Pinpoint the cell where the given text exists, returning its (x, y) midpoint coordinate. 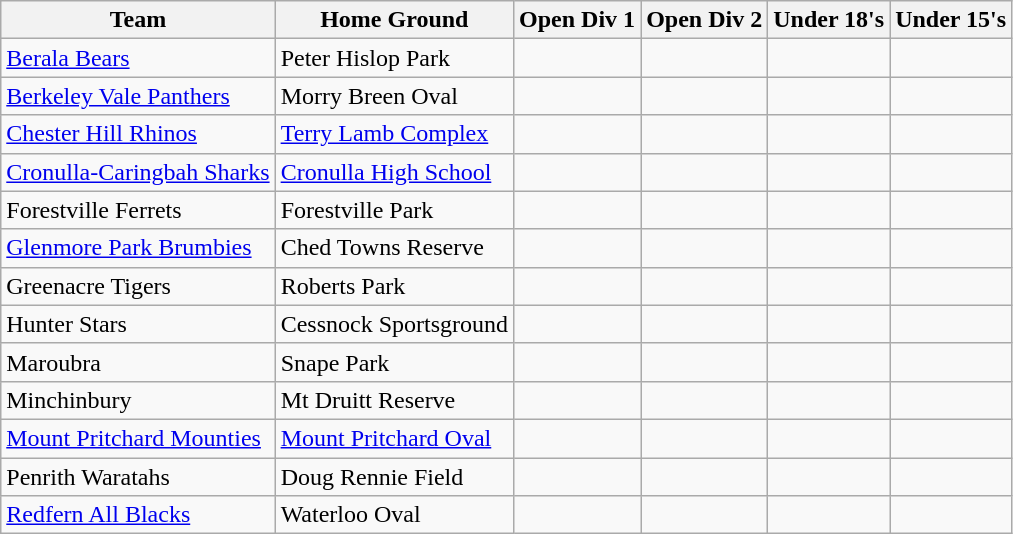
Snape Park (394, 362)
Penrith Waratahs (138, 477)
Under 18's (829, 20)
Under 15's (951, 20)
Greenacre Tigers (138, 286)
Mount Pritchard Oval (394, 438)
Glenmore Park Brumbies (138, 248)
Mount Pritchard Mounties (138, 438)
Cessnock Sportsground (394, 324)
Minchinbury (138, 400)
Hunter Stars (138, 324)
Mt Druitt Reserve (394, 400)
Team (138, 20)
Chester Hill Rhinos (138, 134)
Redfern All Blacks (138, 515)
Home Ground (394, 20)
Ched Towns Reserve (394, 248)
Forestville Ferrets (138, 210)
Maroubra (138, 362)
Roberts Park (394, 286)
Peter Hislop Park (394, 58)
Terry Lamb Complex (394, 134)
Berala Bears (138, 58)
Forestville Park (394, 210)
Open Div 2 (704, 20)
Cronulla-Caringbah Sharks (138, 172)
Open Div 1 (578, 20)
Waterloo Oval (394, 515)
Doug Rennie Field (394, 477)
Cronulla High School (394, 172)
Morry Breen Oval (394, 96)
Berkeley Vale Panthers (138, 96)
